Locate the cell with the specified text and output its [x, y] center coordinate. 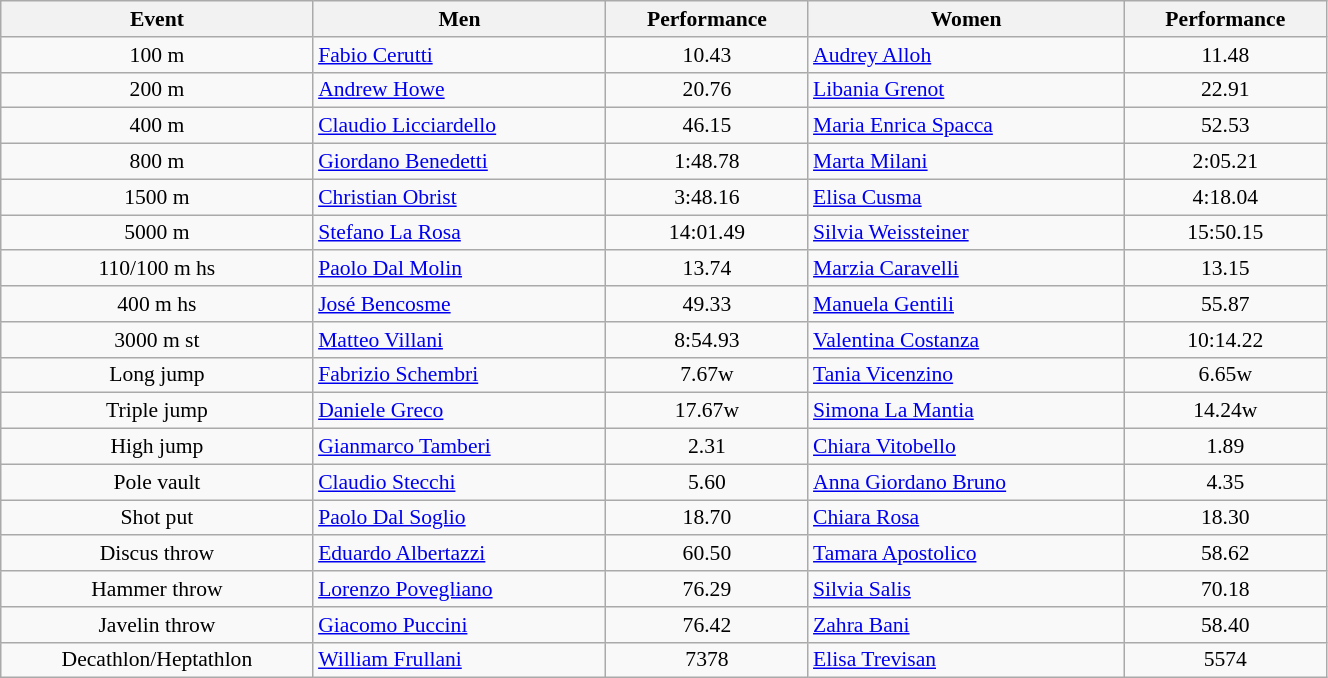
13.15 [1225, 269]
7378 [707, 660]
Event [157, 19]
100 m [157, 55]
17.67w [707, 411]
Pole vault [157, 482]
Women [966, 19]
7.67w [707, 375]
Daniele Greco [460, 411]
10:14.22 [1225, 340]
4:18.04 [1225, 197]
Chiara Rosa [966, 518]
Silvia Weissteiner [966, 233]
5574 [1225, 660]
Manuela Gentili [966, 304]
22.91 [1225, 90]
400 m [157, 126]
10.43 [707, 55]
Silvia Salis [966, 589]
14.24w [1225, 411]
15:50.15 [1225, 233]
Long jump [157, 375]
52.53 [1225, 126]
William Frullani [460, 660]
1500 m [157, 197]
Eduardo Albertazzi [460, 554]
Javelin throw [157, 625]
4.35 [1225, 482]
José Bencosme [460, 304]
Shot put [157, 518]
110/100 m hs [157, 269]
13.74 [707, 269]
60.50 [707, 554]
Triple jump [157, 411]
58.40 [1225, 625]
400 m hs [157, 304]
Libania Grenot [966, 90]
Zahra Bani [966, 625]
Hammer throw [157, 589]
200 m [157, 90]
5000 m [157, 233]
49.33 [707, 304]
3000 m st [157, 340]
Paolo Dal Molin [460, 269]
Valentina Costanza [966, 340]
Elisa Cusma [966, 197]
11.48 [1225, 55]
2.31 [707, 447]
Matteo Villani [460, 340]
76.42 [707, 625]
46.15 [707, 126]
70.18 [1225, 589]
3:48.16 [707, 197]
Fabrizio Schembri [460, 375]
18.30 [1225, 518]
76.29 [707, 589]
Maria Enrica Spacca [966, 126]
20.76 [707, 90]
Tamara Apostolico [966, 554]
1:48.78 [707, 162]
Anna Giordano Bruno [966, 482]
Gianmarco Tamberi [460, 447]
Marzia Caravelli [966, 269]
High jump [157, 447]
6.65w [1225, 375]
Lorenzo Povegliano [460, 589]
Elisa Trevisan [966, 660]
Andrew Howe [460, 90]
55.87 [1225, 304]
Paolo Dal Soglio [460, 518]
800 m [157, 162]
Christian Obrist [460, 197]
18.70 [707, 518]
1.89 [1225, 447]
Marta Milani [966, 162]
Giacomo Puccini [460, 625]
Decathlon/Heptathlon [157, 660]
58.62 [1225, 554]
Tania Vicenzino [966, 375]
2:05.21 [1225, 162]
14:01.49 [707, 233]
8:54.93 [707, 340]
Simona La Mantia [966, 411]
Claudio Stecchi [460, 482]
Stefano La Rosa [460, 233]
5.60 [707, 482]
Chiara Vitobello [966, 447]
Discus throw [157, 554]
Men [460, 19]
Giordano Benedetti [460, 162]
Audrey Alloh [966, 55]
Fabio Cerutti [460, 55]
Claudio Licciardello [460, 126]
